Pinpoint the cell where the given text exists, returning its (x, y) midpoint coordinate. 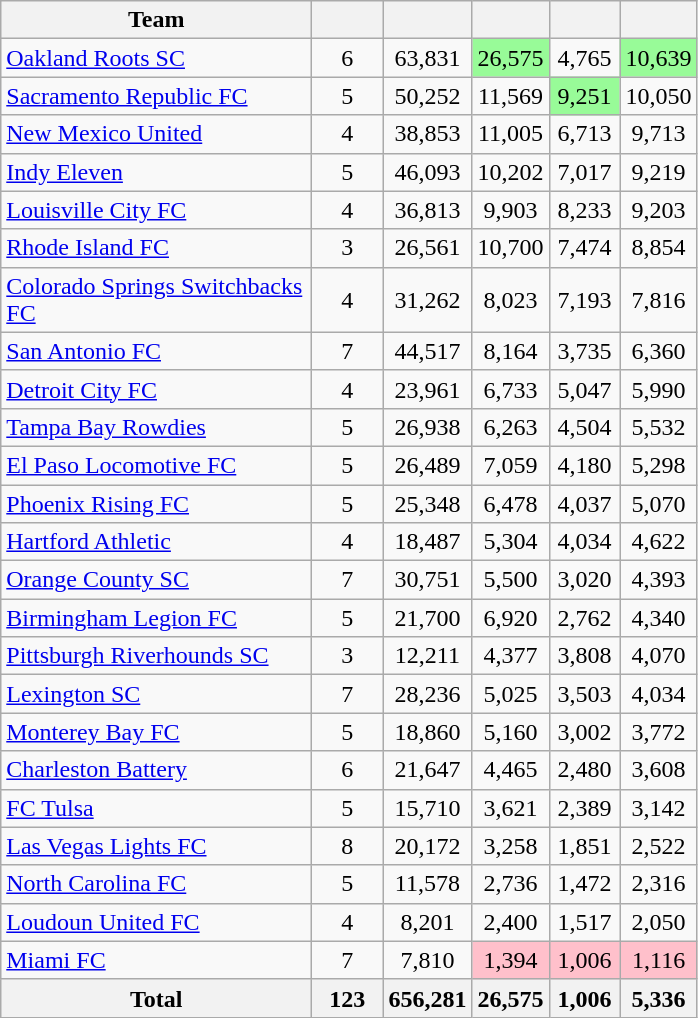
7,059 (510, 465)
4,622 (658, 542)
3,735 (584, 351)
1,116 (658, 960)
3,772 (658, 732)
15,710 (428, 808)
5,304 (510, 542)
12,211 (428, 656)
Monterey Bay FC (156, 732)
2,762 (584, 618)
7,474 (584, 248)
5,500 (510, 580)
Rhode Island FC (156, 248)
El Paso Locomotive FC (156, 465)
31,262 (428, 300)
8,201 (428, 922)
9,219 (658, 172)
5,047 (584, 389)
4,393 (658, 580)
Orange County SC (156, 580)
5,070 (658, 503)
2,389 (584, 808)
3,608 (658, 770)
10,639 (658, 58)
11,578 (428, 884)
10,050 (658, 96)
3,621 (510, 808)
San Antonio FC (156, 351)
8 (348, 846)
10,700 (510, 248)
2,316 (658, 884)
2,400 (510, 922)
23,961 (428, 389)
Las Vegas Lights FC (156, 846)
1,851 (584, 846)
North Carolina FC (156, 884)
Tampa Bay Rowdies (156, 427)
11,569 (510, 96)
Hartford Athletic (156, 542)
30,751 (428, 580)
2,050 (658, 922)
6,360 (658, 351)
28,236 (428, 694)
656,281 (428, 998)
8,023 (510, 300)
21,647 (428, 770)
Birmingham Legion FC (156, 618)
6,733 (510, 389)
7,017 (584, 172)
3,020 (584, 580)
44,517 (428, 351)
Louisville City FC (156, 210)
Team (156, 20)
3,002 (584, 732)
1,517 (584, 922)
Sacramento Republic FC (156, 96)
Total (156, 998)
25,348 (428, 503)
9,203 (658, 210)
5,298 (658, 465)
Phoenix Rising FC (156, 503)
5,990 (658, 389)
4,180 (584, 465)
Charleston Battery (156, 770)
Colorado Springs Switchbacks FC (156, 300)
3,808 (584, 656)
Detroit City FC (156, 389)
5,532 (658, 427)
4,037 (584, 503)
6,713 (584, 134)
21,700 (428, 618)
50,252 (428, 96)
2,736 (510, 884)
3,142 (658, 808)
4,465 (510, 770)
3,503 (584, 694)
7,810 (428, 960)
26,938 (428, 427)
9,713 (658, 134)
Loudoun United FC (156, 922)
1,472 (584, 884)
New Mexico United (156, 134)
4,340 (658, 618)
9,251 (584, 96)
4,504 (584, 427)
46,093 (428, 172)
Miami FC (156, 960)
4,377 (510, 656)
2,522 (658, 846)
9,903 (510, 210)
10,202 (510, 172)
6,478 (510, 503)
8,164 (510, 351)
18,860 (428, 732)
6,920 (510, 618)
26,489 (428, 465)
18,487 (428, 542)
4,765 (584, 58)
8,233 (584, 210)
3,258 (510, 846)
FC Tulsa (156, 808)
4,070 (658, 656)
Oakland Roots SC (156, 58)
1,394 (510, 960)
5,160 (510, 732)
11,005 (510, 134)
5,336 (658, 998)
Indy Eleven (156, 172)
20,172 (428, 846)
36,813 (428, 210)
6,263 (510, 427)
7,193 (584, 300)
Pittsburgh Riverhounds SC (156, 656)
123 (348, 998)
26,561 (428, 248)
63,831 (428, 58)
8,854 (658, 248)
Lexington SC (156, 694)
2,480 (584, 770)
7,816 (658, 300)
5,025 (510, 694)
38,853 (428, 134)
